Determine the [x, y] coordinate at the center of the cell enclosing the given text.  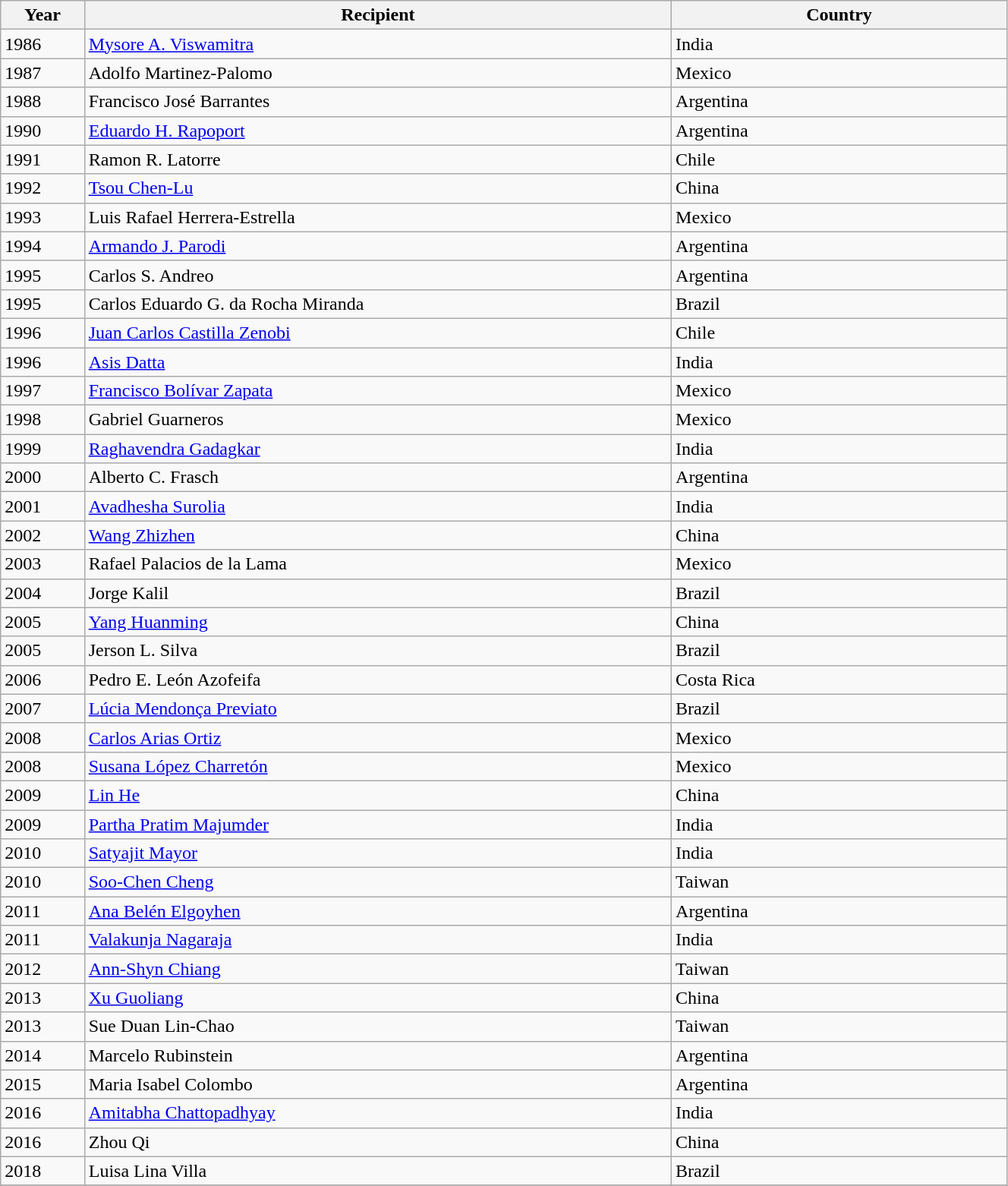
2000 [43, 478]
Rafael Palacios de la Lama [378, 564]
Ana Belén Elgoyhen [378, 911]
1992 [43, 188]
1988 [43, 102]
Zhou Qi [378, 1142]
2012 [43, 969]
2001 [43, 506]
Tsou Chen-Lu [378, 188]
Wang Zhizhen [378, 535]
Eduardo H. Rapoport [378, 131]
1987 [43, 73]
Raghavendra Gadagkar [378, 449]
Avadhesha Surolia [378, 506]
1993 [43, 217]
Pedro E. León Azofeifa [378, 680]
Asis Datta [378, 362]
Luis Rafael Herrera-Estrella [378, 217]
2003 [43, 564]
Jerson L. Silva [378, 651]
Luisa Lina Villa [378, 1171]
Francisco Bolívar Zapata [378, 391]
2015 [43, 1084]
Adolfo Martinez-Palomo [378, 73]
1986 [43, 44]
Carlos S. Andreo [378, 275]
Country [839, 15]
1991 [43, 159]
1998 [43, 420]
Lúcia Mendonça Previato [378, 708]
Carlos Eduardo G. da Rocha Miranda [378, 304]
Mysore A. Viswamitra [378, 44]
Francisco José Barrantes [378, 102]
Sue Duan Lin-Chao [378, 1027]
Valakunja Nagaraja [378, 940]
Armando J. Parodi [378, 246]
Satyajit Mayor [378, 853]
2014 [43, 1055]
Recipient [378, 15]
1997 [43, 391]
Soo-Chen Cheng [378, 882]
2018 [43, 1171]
Costa Rica [839, 680]
Maria Isabel Colombo [378, 1084]
Jorge Kalil [378, 593]
Juan Carlos Castilla Zenobi [378, 333]
1990 [43, 131]
Carlos Arias Ortiz [378, 737]
Lin He [378, 795]
Partha Pratim Majumder [378, 824]
Ann-Shyn Chiang [378, 969]
2004 [43, 593]
Yang Huanming [378, 622]
Alberto C. Frasch [378, 478]
Amitabha Chattopadhyay [378, 1113]
1999 [43, 449]
1994 [43, 246]
Gabriel Guarneros [378, 420]
2007 [43, 708]
2002 [43, 535]
Year [43, 15]
Marcelo Rubinstein [378, 1055]
Ramon R. Latorre [378, 159]
Xu Guoliang [378, 998]
2006 [43, 680]
Susana López Charretón [378, 766]
